Return (x, y) of the center of cell containing provided text 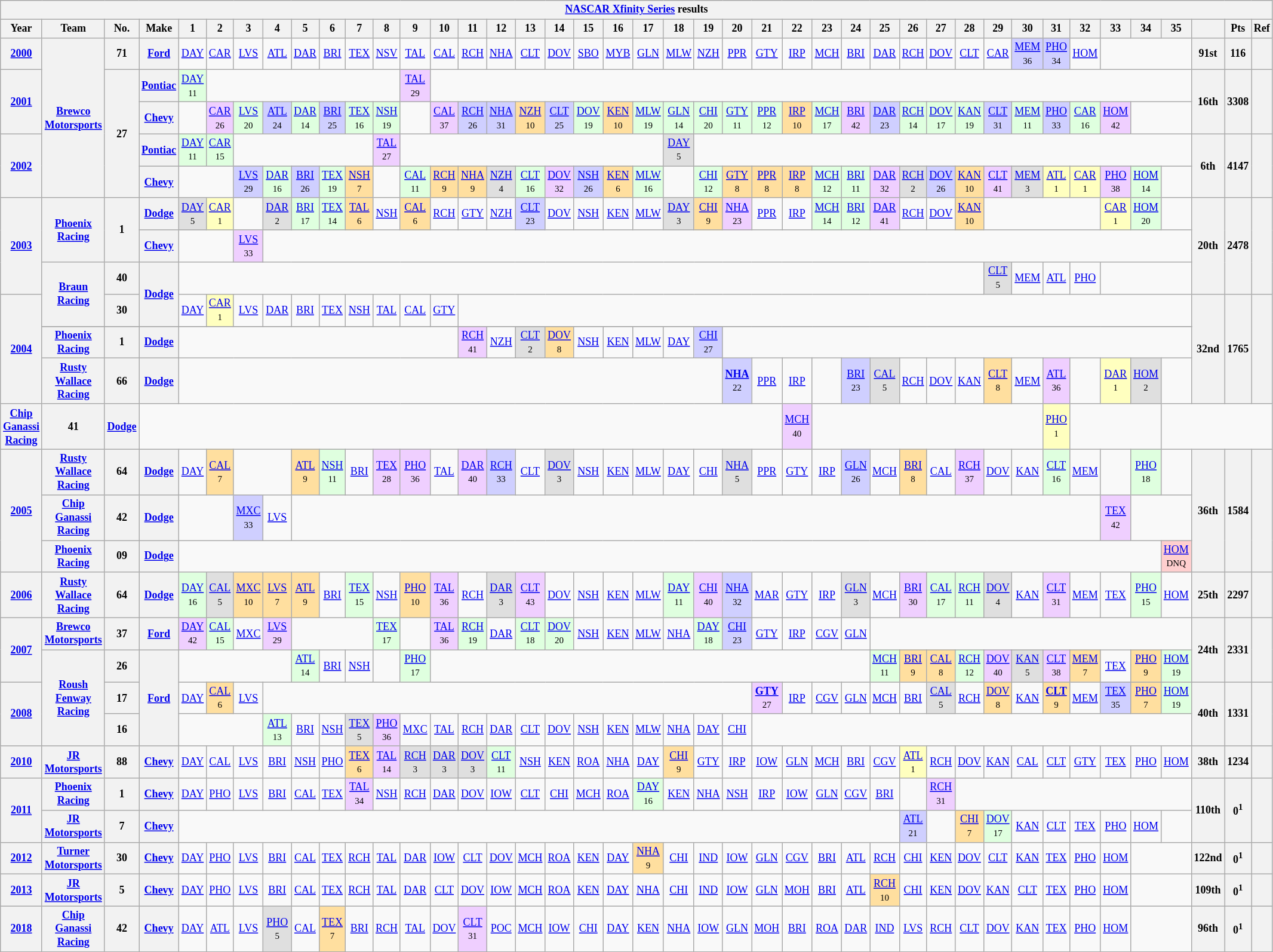
RCH2 (913, 182)
NSH7 (359, 182)
MCH17 (827, 118)
BRI23 (856, 381)
RCH41 (473, 342)
CAL8 (941, 666)
CLT2 (530, 342)
CHI20 (708, 118)
2018 (21, 929)
TAL34 (359, 794)
109th (1208, 890)
PHO7 (1146, 698)
PHO34 (1057, 54)
CHI12 (708, 182)
3 (248, 29)
4 (277, 29)
Team (73, 29)
24th (1208, 650)
2003 (21, 246)
12 (501, 29)
NZH4 (501, 182)
TAL29 (415, 86)
BRI12 (856, 214)
22 (798, 29)
Braun Racing (73, 294)
DAR41 (885, 214)
PHO38 (1115, 182)
IRP10 (798, 118)
23 (827, 29)
CLT41 (998, 182)
HOM20 (1146, 214)
PPR8 (767, 182)
MCH40 (798, 426)
IRP8 (798, 182)
CLT43 (530, 595)
3308 (1238, 102)
DAR2 (277, 214)
8 (387, 29)
18 (678, 29)
1234 (1238, 762)
21 (767, 29)
2006 (21, 595)
33 (1115, 29)
PPR12 (767, 118)
PHO33 (1057, 118)
RCH14 (913, 118)
PHO1 (1057, 426)
CLT9 (1057, 698)
TAL6 (359, 214)
32 (1085, 29)
MAR (767, 595)
NASCAR Xfinity Series results (636, 10)
MLW19 (648, 118)
CLT8 (998, 381)
HOM42 (1115, 118)
38th (1208, 762)
DOV19 (588, 118)
NSH19 (387, 118)
BRI26 (306, 182)
DAR16 (277, 182)
BRI25 (332, 118)
ATL13 (277, 730)
110th (1208, 810)
KAN19 (970, 118)
CHI40 (708, 595)
MCH14 (827, 214)
35 (1176, 29)
Ref (1262, 29)
GLN26 (856, 472)
2478 (1238, 246)
DAR23 (885, 118)
20 (737, 29)
34 (1146, 29)
PHO9 (1146, 666)
MEM7 (1085, 666)
2012 (21, 858)
2004 (21, 349)
BRI8 (913, 472)
BRI11 (856, 182)
DOV32 (559, 182)
NHA31 (501, 118)
No. (122, 29)
91st (1208, 54)
DAY3 (678, 214)
BRI9 (913, 666)
RCH31 (941, 794)
2011 (21, 810)
9 (415, 29)
CAR26 (220, 118)
14 (559, 29)
BRI17 (306, 214)
NSH26 (588, 182)
MEM36 (1028, 54)
CHI23 (737, 634)
11 (473, 29)
CLT25 (559, 118)
ATL36 (1057, 381)
37 (122, 634)
MEM3 (1028, 182)
SBO (588, 54)
TEX42 (1115, 517)
DAR40 (473, 472)
RCH12 (970, 666)
TEX14 (332, 214)
CLT23 (530, 214)
TEX17 (387, 634)
MXC10 (248, 595)
RCH9 (444, 182)
HOMDNQ (1176, 556)
96th (1208, 929)
MYB (618, 54)
CAL37 (444, 118)
2001 (21, 102)
GLN14 (678, 118)
Pts (1238, 29)
KAN5 (1028, 666)
PHO10 (415, 595)
28 (970, 29)
122nd (1208, 858)
NSV (387, 54)
2013 (21, 890)
CHI7 (970, 826)
CLT18 (530, 634)
PHO5 (277, 929)
41 (73, 426)
NZH10 (530, 118)
32nd (1208, 349)
CAL17 (941, 595)
RCH33 (501, 472)
TEX16 (359, 118)
2007 (21, 650)
DOV26 (941, 182)
RCH10 (885, 890)
CAR16 (1085, 118)
2005 (21, 511)
RCH19 (473, 634)
MEM11 (1028, 118)
2297 (1238, 595)
HOM14 (1146, 182)
MXC33 (248, 517)
Roush Fenway Racing (73, 698)
NHA32 (737, 595)
RCH3 (415, 762)
TEX6 (359, 762)
ATL14 (306, 666)
ATL21 (913, 826)
CAL7 (220, 472)
GTY27 (767, 698)
BRI42 (856, 118)
RCH11 (970, 595)
MCH12 (827, 182)
16th (1208, 102)
66 (122, 381)
1584 (1238, 511)
71 (122, 54)
36th (1208, 511)
2008 (21, 714)
25th (1208, 595)
2010 (21, 762)
CAL15 (220, 634)
TEX7 (332, 929)
19 (708, 29)
Turner Motorsports (73, 858)
CLT5 (998, 278)
Make (159, 29)
NHA22 (737, 381)
20th (1208, 246)
1765 (1238, 349)
2002 (21, 166)
DAR14 (306, 118)
40th (1208, 714)
TEX15 (359, 595)
PHO18 (1146, 472)
TEX35 (1115, 698)
1331 (1238, 714)
DOV40 (998, 666)
DAY18 (708, 634)
40 (122, 278)
LVS33 (248, 246)
DOV4 (998, 595)
2000 (21, 54)
MLW16 (648, 182)
24 (856, 29)
6 (332, 29)
09 (122, 556)
10 (444, 29)
LVS20 (248, 118)
GTY11 (737, 118)
NSH11 (332, 472)
POC (501, 929)
TAL27 (387, 150)
RCH26 (473, 118)
29 (998, 29)
KEN10 (618, 118)
DAR1 (1115, 381)
DOV20 (559, 634)
6th (1208, 166)
ATL24 (277, 118)
DAY42 (192, 634)
BRI30 (913, 595)
NHA5 (737, 472)
CLT38 (1057, 666)
4147 (1238, 166)
TEX19 (332, 182)
DAR32 (885, 182)
RCH37 (970, 472)
CLT11 (501, 762)
13 (530, 29)
CAR15 (220, 150)
LVS7 (277, 595)
MCH11 (885, 666)
15 (588, 29)
TAL14 (387, 762)
2331 (1238, 650)
PHO15 (1146, 595)
TEX5 (359, 730)
88 (122, 762)
Year (21, 29)
HOM2 (1146, 381)
TEX28 (387, 472)
NHA23 (737, 214)
2 (220, 29)
KEN6 (618, 182)
GLN3 (856, 595)
31 (1057, 29)
CHI27 (708, 342)
GTY8 (737, 182)
25 (885, 29)
CAL11 (415, 182)
116 (1238, 54)
PHO17 (415, 666)
